Locate the cell with the specified text and output its [X, Y] center coordinate. 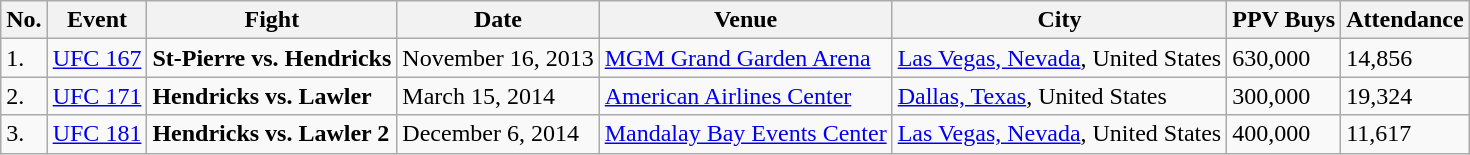
UFC 167 [97, 58]
11,617 [1405, 134]
Hendricks vs. Lawler [272, 96]
300,000 [1284, 96]
19,324 [1405, 96]
Fight [272, 20]
UFC 181 [97, 134]
Mandalay Bay Events Center [746, 134]
November 16, 2013 [498, 58]
2. [24, 96]
American Airlines Center [746, 96]
Venue [746, 20]
14,856 [1405, 58]
400,000 [1284, 134]
St-Pierre vs. Hendricks [272, 58]
3. [24, 134]
Date [498, 20]
UFC 171 [97, 96]
630,000 [1284, 58]
Attendance [1405, 20]
PPV Buys [1284, 20]
Hendricks vs. Lawler 2 [272, 134]
March 15, 2014 [498, 96]
Event [97, 20]
City [1060, 20]
December 6, 2014 [498, 134]
Dallas, Texas, United States [1060, 96]
1. [24, 58]
MGM Grand Garden Arena [746, 58]
No. [24, 20]
